Identify which cell holds the provided text, then report its [X, Y] central coordinate. 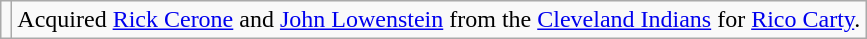
Acquired Rick Cerone and John Lowenstein from the Cleveland Indians for Rico Carty. [439, 20]
